Locate the cell with the specified text and output its [X, Y] center coordinate. 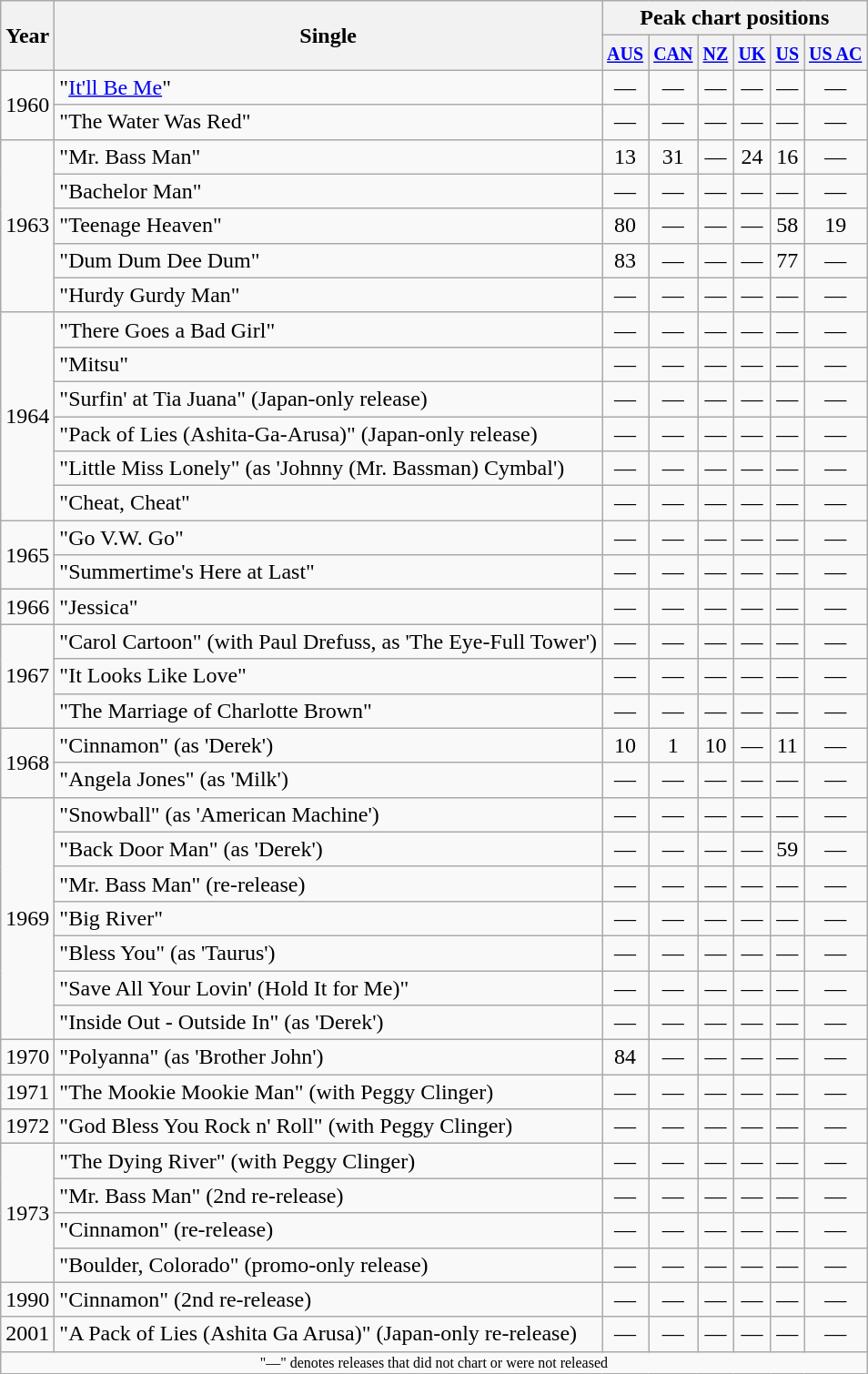
1960 [27, 105]
"Snowball" (as 'American Machine') [328, 814]
"Mr. Bass Man" [328, 157]
"There Goes a Bad Girl" [328, 329]
NZ [715, 53]
1965 [27, 555]
"—" denotes releases that did not chart or were not released [434, 1362]
"Teenage Heaven" [328, 226]
11 [788, 745]
"Surfin' at Tia Juana" (Japan-only release) [328, 399]
"God Bless You Rock n' Roll" (with Peggy Clinger) [328, 1126]
"The Dying River" (with Peggy Clinger) [328, 1161]
"Summertime's Here at Last" [328, 572]
31 [673, 157]
"Cheat, Cheat" [328, 503]
UK [752, 53]
59 [788, 849]
1966 [27, 607]
"Cinnamon" (as 'Derek') [328, 745]
"Mr. Bass Man" (re-release) [328, 884]
84 [626, 1057]
77 [788, 260]
1970 [27, 1057]
24 [752, 157]
16 [788, 157]
1964 [27, 416]
"Carol Cartoon" (with Paul Drefuss, as 'The Eye-Full Tower') [328, 642]
1963 [27, 226]
"Little Miss Lonely" (as 'Johnny (Mr. Bassman) Cymbal') [328, 469]
"Big River" [328, 918]
"Dum Dum Dee Dum" [328, 260]
"Jessica" [328, 607]
"The Water Was Red" [328, 122]
"Pack of Lies (Ashita-Ga-Arusa)" (Japan-only release) [328, 434]
CAN [673, 53]
"Bachelor Man" [328, 191]
Year [27, 35]
"Bless You" (as 'Taurus') [328, 953]
1967 [27, 676]
2001 [27, 1334]
80 [626, 226]
"Cinnamon" (re-release) [328, 1230]
"It'll Be Me" [328, 87]
58 [788, 226]
"The Mookie Mookie Man" (with Peggy Clinger) [328, 1092]
1969 [27, 918]
Peak chart positions [735, 18]
"Go V.W. Go" [328, 538]
1968 [27, 763]
US [788, 53]
"Angela Jones" (as 'Milk') [328, 780]
1973 [27, 1213]
"Polyanna" (as 'Brother John') [328, 1057]
AUS [626, 53]
1990 [27, 1299]
"Mitsu" [328, 364]
"Inside Out - Outside In" (as 'Derek') [328, 1023]
"Hurdy Gurdy Man" [328, 295]
13 [626, 157]
19 [835, 226]
"Boulder, Colorado" (promo-only release) [328, 1265]
83 [626, 260]
"Save All Your Lovin' (Hold It for Me)" [328, 987]
"Mr. Bass Man" (2nd re-release) [328, 1196]
1971 [27, 1092]
"Cinnamon" (2nd re-release) [328, 1299]
"The Marriage of Charlotte Brown" [328, 711]
"It Looks Like Love" [328, 676]
Single [328, 35]
"Back Door Man" (as 'Derek') [328, 849]
1972 [27, 1126]
US AC [835, 53]
"A Pack of Lies (Ashita Ga Arusa)" (Japan-only re-release) [328, 1334]
1 [673, 745]
